Detect which cell encompasses the target text, then output its [X, Y] center coordinate. 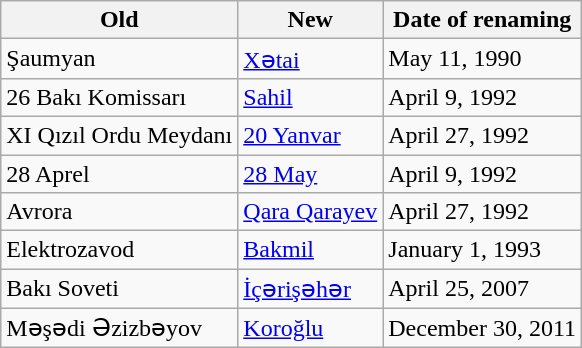
December 30, 2011 [482, 328]
28 May [310, 173]
İçәrişәhәr [310, 289]
May 11, 1990 [482, 59]
Sahil [310, 97]
Şaumyan [120, 59]
Məşədi Əzizbəyov [120, 328]
Bakı Soveti [120, 289]
Bakmil [310, 250]
20 Yanvar [310, 135]
Koroğlu [310, 328]
26 Bakı Komissarı [120, 97]
Elektrozavod [120, 250]
XI Qızıl Ordu Meydanı [120, 135]
January 1, 1993 [482, 250]
Old [120, 20]
Qara Qarayev [310, 212]
April 25, 2007 [482, 289]
Avrora [120, 212]
New [310, 20]
Xətai [310, 59]
28 Aprel [120, 173]
Date of renaming [482, 20]
